Output the (X, Y) coordinate of the center of the cell containing the given text.  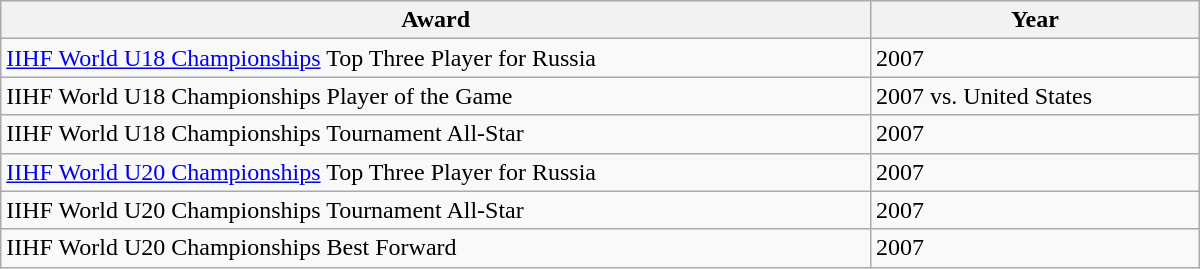
IIHF World U20 Championships Tournament All-Star (436, 210)
IIHF World U18 Championships Player of the Game (436, 96)
Award (436, 20)
IIHF World U20 Championships Best Forward (436, 248)
IIHF World U18 Championships Top Three Player for Russia (436, 58)
IIHF World U20 Championships Top Three Player for Russia (436, 172)
2007 vs. United States (1034, 96)
IIHF World U18 Championships Tournament All-Star (436, 134)
Year (1034, 20)
